Extract the (x, y) coordinate from the center of the cell holding the provided text.  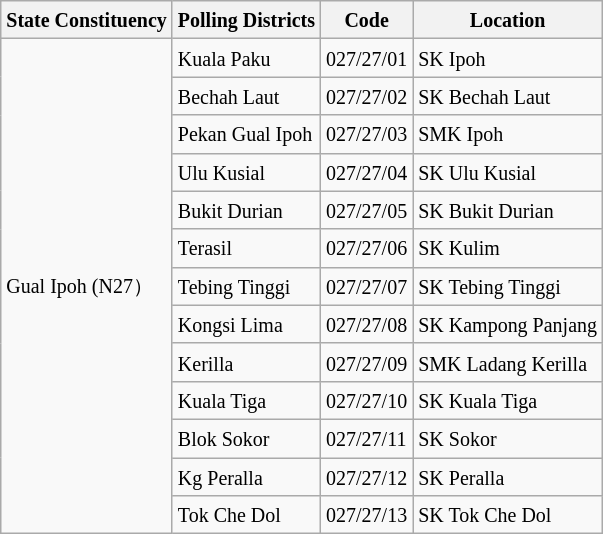
Kerilla (246, 362)
027/27/03 (367, 134)
SK Sokor (508, 438)
Gual Ipoh (N27） (87, 286)
027/27/10 (367, 400)
SK Tok Che Dol (508, 515)
Ulu Kusial (246, 172)
027/27/02 (367, 96)
Kongsi Lima (246, 324)
SK Ulu Kusial (508, 172)
027/27/13 (367, 515)
Terasil (246, 248)
Kg Peralla (246, 477)
Location (508, 20)
027/27/06 (367, 248)
Tebing Tinggi (246, 286)
SK Peralla (508, 477)
027/27/08 (367, 324)
Tok Che Dol (246, 515)
SK Ipoh (508, 58)
027/27/12 (367, 477)
027/27/11 (367, 438)
027/27/07 (367, 286)
Code (367, 20)
027/27/04 (367, 172)
SK Kuala Tiga (508, 400)
Blok Sokor (246, 438)
027/27/05 (367, 210)
Kuala Paku (246, 58)
SK Kampong Panjang (508, 324)
Polling Districts (246, 20)
Kuala Tiga (246, 400)
Bukit Durian (246, 210)
SMK Ladang Kerilla (508, 362)
Bechah Laut (246, 96)
SK Bukit Durian (508, 210)
SK Bechah Laut (508, 96)
State Constituency (87, 20)
SK Kulim (508, 248)
Pekan Gual Ipoh (246, 134)
027/27/01 (367, 58)
027/27/09 (367, 362)
SK Tebing Tinggi (508, 286)
SMK Ipoh (508, 134)
